For the text-containing cell, return its midpoint in (X, Y) coordinate format. 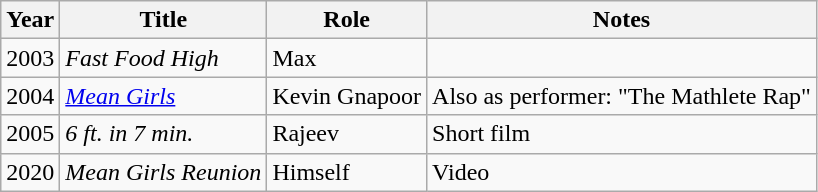
Rajeev (347, 134)
2003 (30, 58)
Kevin Gnapoor (347, 96)
2004 (30, 96)
Video (622, 172)
2020 (30, 172)
Title (164, 20)
Year (30, 20)
Role (347, 20)
Mean Girls (164, 96)
2005 (30, 134)
Max (347, 58)
Also as performer: "The Mathlete Rap" (622, 96)
Mean Girls Reunion (164, 172)
Fast Food High (164, 58)
Short film (622, 134)
Notes (622, 20)
6 ft. in 7 min. (164, 134)
Himself (347, 172)
